Locate the cell with the specified text and output its [x, y] center coordinate. 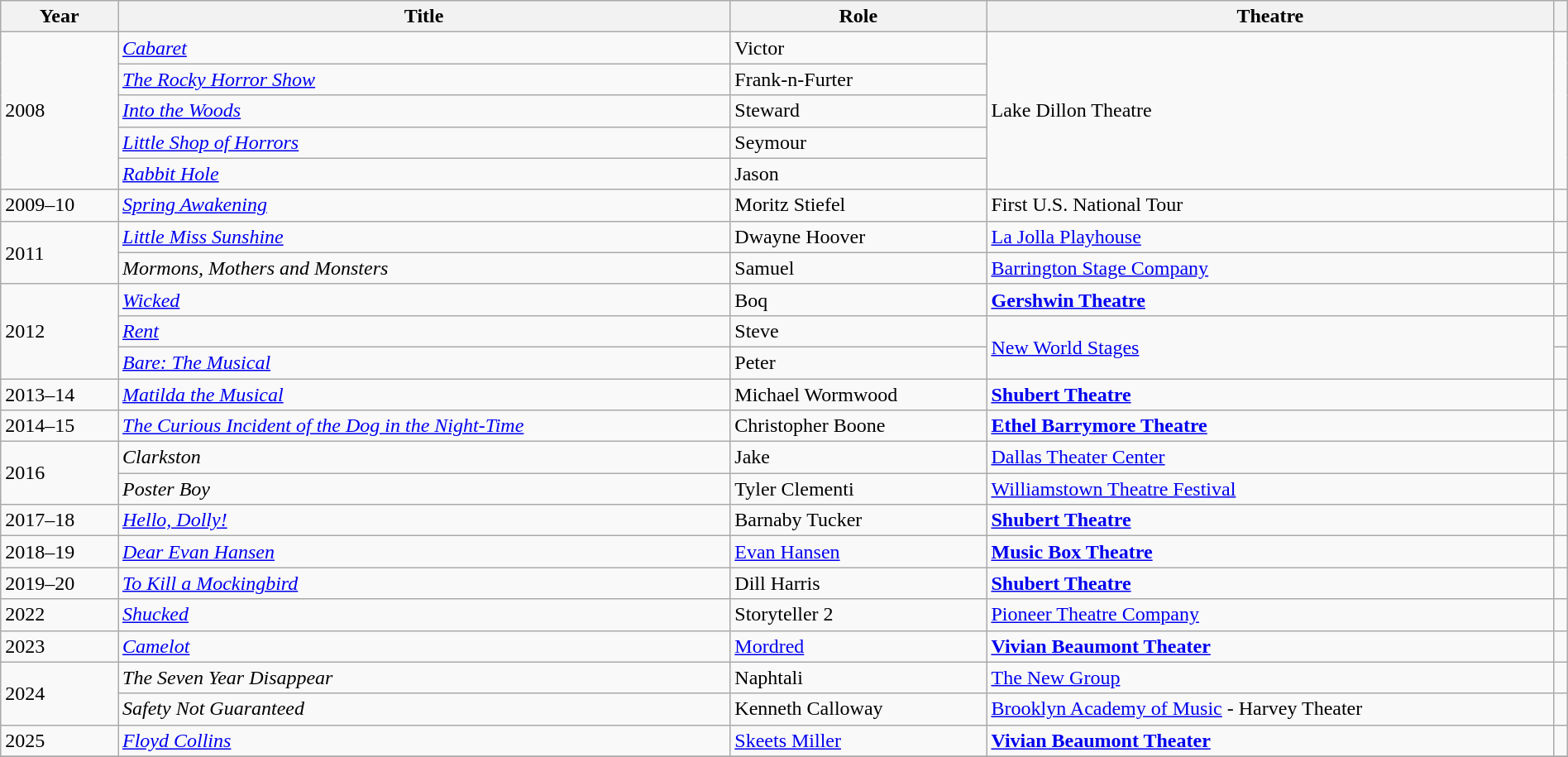
Moritz Stiefel [858, 205]
Bare: The Musical [423, 362]
Camelot [423, 646]
Jason [858, 174]
Role [858, 17]
Seymour [858, 142]
Steward [858, 111]
Jake [858, 458]
Little Miss Sunshine [423, 237]
Rent [423, 331]
Skeets Miller [858, 740]
Little Shop of Horrors [423, 142]
The Curious Incident of the Dog in the Night-Time [423, 426]
2008 [60, 111]
Dwayne Hoover [858, 237]
Pioneer Theatre Company [1270, 615]
Clarkston [423, 458]
Music Box Theatre [1270, 552]
Year [60, 17]
Evan Hansen [858, 552]
Frank-n-Furter [858, 79]
Rabbit Hole [423, 174]
La Jolla Playhouse [1270, 237]
Theatre [1270, 17]
Barrington Stage Company [1270, 268]
Hello, Dolly! [423, 520]
Victor [858, 48]
Safety Not Guaranteed [423, 709]
Ethel Barrymore Theatre [1270, 426]
2011 [60, 252]
2024 [60, 693]
Mordred [858, 646]
To Kill a Mockingbird [423, 583]
2013–14 [60, 395]
Poster Boy [423, 489]
Steve [858, 331]
Naphtali [858, 678]
Brooklyn Academy of Music - Harvey Theater [1270, 709]
2014–15 [60, 426]
Floyd Collins [423, 740]
Dallas Theater Center [1270, 458]
Michael Wormwood [858, 395]
Dill Harris [858, 583]
Storyteller 2 [858, 615]
First U.S. National Tour [1270, 205]
Shucked [423, 615]
Gershwin Theatre [1270, 299]
2025 [60, 740]
2019–20 [60, 583]
Into the Woods [423, 111]
2012 [60, 331]
Mormons, Mothers and Monsters [423, 268]
Spring Awakening [423, 205]
Kenneth Calloway [858, 709]
The Seven Year Disappear [423, 678]
2009–10 [60, 205]
Christopher Boone [858, 426]
Wicked [423, 299]
Samuel [858, 268]
2023 [60, 646]
2018–19 [60, 552]
Dear Evan Hansen [423, 552]
Peter [858, 362]
Cabaret [423, 48]
Tyler Clementi [858, 489]
The New Group [1270, 678]
Matilda the Musical [423, 395]
2017–18 [60, 520]
Williamstown Theatre Festival [1270, 489]
New World Stages [1270, 347]
Boq [858, 299]
Barnaby Tucker [858, 520]
2022 [60, 615]
Title [423, 17]
The Rocky Horror Show [423, 79]
2016 [60, 473]
Lake Dillon Theatre [1270, 111]
